Identify which cell holds the provided text, then report its (X, Y) central coordinate. 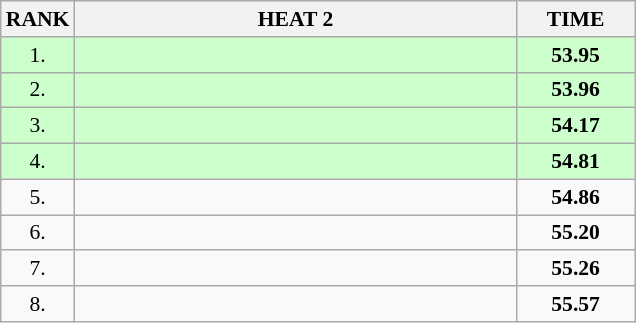
1. (38, 55)
RANK (38, 19)
7. (38, 269)
6. (38, 233)
5. (38, 197)
HEAT 2 (295, 19)
8. (38, 304)
54.81 (576, 162)
53.95 (576, 55)
55.57 (576, 304)
2. (38, 90)
55.26 (576, 269)
4. (38, 162)
53.96 (576, 90)
54.17 (576, 126)
55.20 (576, 233)
TIME (576, 19)
3. (38, 126)
54.86 (576, 197)
